Capture the cell that displays the provided text and extract its (x, y) central coordinate. 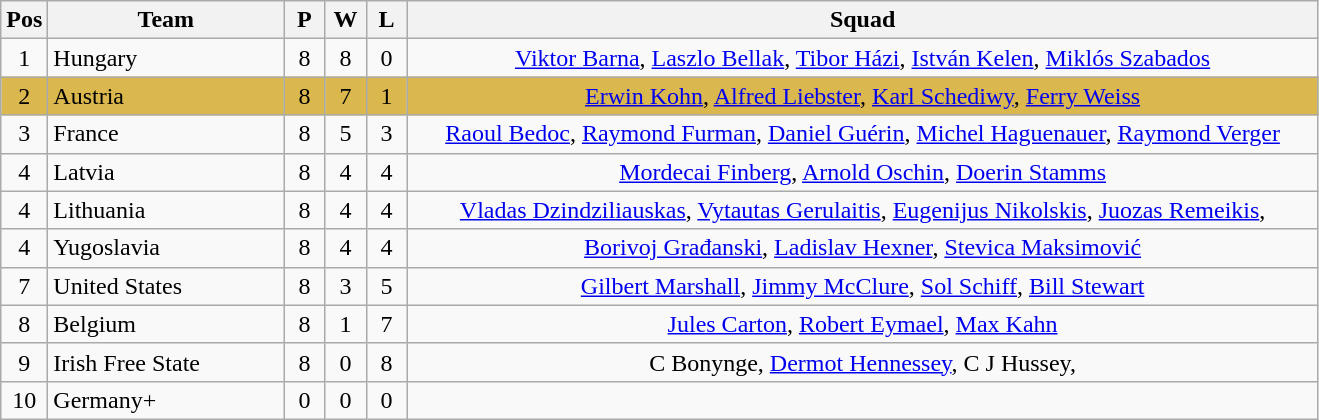
France (166, 134)
C Bonynge, Dermot Hennessey, C J Hussey, (862, 362)
2 (24, 96)
Belgium (166, 324)
Gilbert Marshall, Jimmy McClure, Sol Schiff, Bill Stewart (862, 286)
Erwin Kohn, Alfred Liebster, Karl Schediwy, Ferry Weiss (862, 96)
Pos (24, 20)
Lithuania (166, 210)
Latvia (166, 172)
P (304, 20)
Hungary (166, 58)
Austria (166, 96)
Team (166, 20)
Germany+ (166, 400)
10 (24, 400)
Borivoj Građanski, Ladislav Hexner, Stevica Maksimović (862, 248)
Vladas Dzindziliauskas, Vytautas Gerulaitis, Eugenijus Nikolskis, Juozas Remeikis, (862, 210)
Viktor Barna, Laszlo Bellak, Tibor Házi, István Kelen, Miklós Szabados (862, 58)
9 (24, 362)
Raoul Bedoc, Raymond Furman, Daniel Guérin, Michel Haguenauer, Raymond Verger (862, 134)
L (386, 20)
Mordecai Finberg, Arnold Oschin, Doerin Stamms (862, 172)
W (346, 20)
Irish Free State (166, 362)
United States (166, 286)
Jules Carton, Robert Eymael, Max Kahn (862, 324)
Yugoslavia (166, 248)
Squad (862, 20)
